Provide the (X, Y) coordinate of the cell's center where the given text is located.  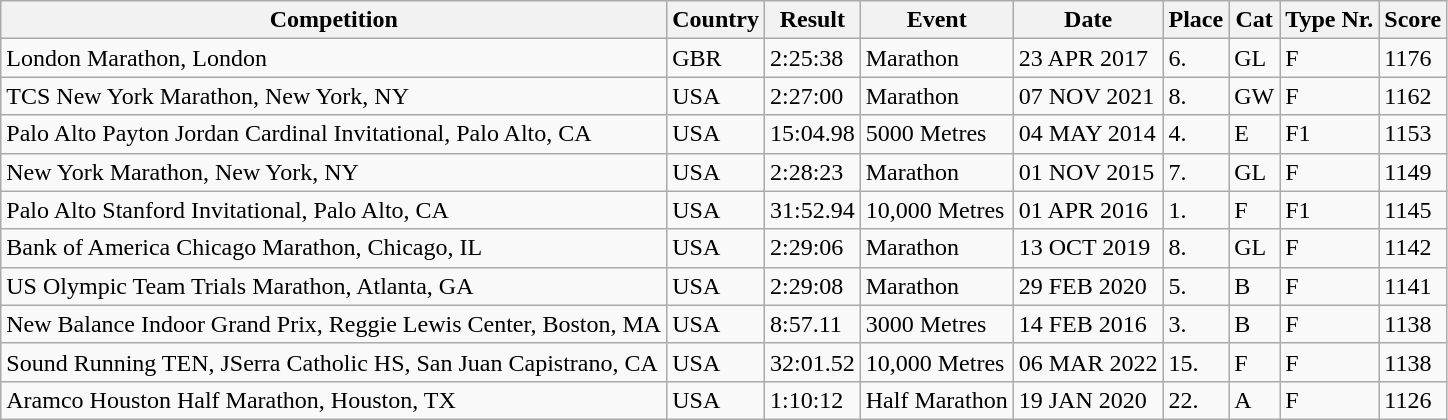
Date (1088, 20)
5000 Metres (936, 134)
1126 (1413, 400)
31:52.94 (812, 210)
3000 Metres (936, 324)
Country (716, 20)
14 FEB 2016 (1088, 324)
7. (1196, 172)
32:01.52 (812, 362)
Palo Alto Stanford Invitational, Palo Alto, CA (334, 210)
GW (1254, 96)
5. (1196, 286)
13 OCT 2019 (1088, 248)
Bank of America Chicago Marathon, Chicago, IL (334, 248)
04 MAY 2014 (1088, 134)
1141 (1413, 286)
22. (1196, 400)
1. (1196, 210)
1153 (1413, 134)
Score (1413, 20)
6. (1196, 58)
3. (1196, 324)
1:10:12 (812, 400)
A (1254, 400)
1176 (1413, 58)
1149 (1413, 172)
23 APR 2017 (1088, 58)
29 FEB 2020 (1088, 286)
Competition (334, 20)
1142 (1413, 248)
Place (1196, 20)
Event (936, 20)
19 JAN 2020 (1088, 400)
Aramco Houston Half Marathon, Houston, TX (334, 400)
8:57.11 (812, 324)
2:27:00 (812, 96)
01 APR 2016 (1088, 210)
15:04.98 (812, 134)
01 NOV 2015 (1088, 172)
07 NOV 2021 (1088, 96)
New York Marathon, New York, NY (334, 172)
2:29:06 (812, 248)
TCS New York Marathon, New York, NY (334, 96)
US Olympic Team Trials Marathon, Atlanta, GA (334, 286)
London Marathon, London (334, 58)
2:25:38 (812, 58)
New Balance Indoor Grand Prix, Reggie Lewis Center, Boston, MA (334, 324)
Type Nr. (1330, 20)
2:29:08 (812, 286)
Cat (1254, 20)
4. (1196, 134)
E (1254, 134)
1145 (1413, 210)
2:28:23 (812, 172)
1162 (1413, 96)
Palo Alto Payton Jordan Cardinal Invitational, Palo Alto, CA (334, 134)
Sound Running TEN, JSerra Catholic HS, San Juan Capistrano, CA (334, 362)
GBR (716, 58)
15. (1196, 362)
Result (812, 20)
06 MAR 2022 (1088, 362)
Half Marathon (936, 400)
